Provide the (x, y) coordinate of the cell's center where the given text is located.  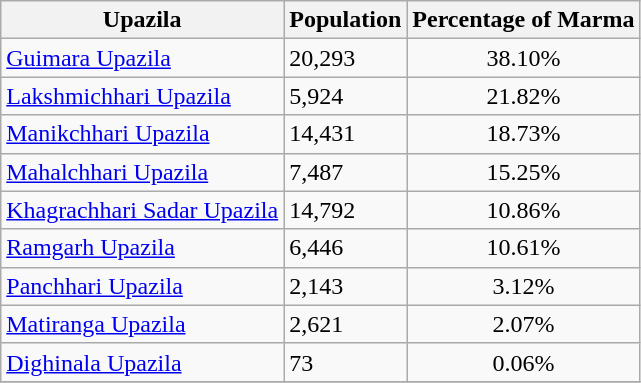
Population (346, 20)
Manikchhari Upazila (142, 134)
21.82% (524, 96)
Upazila (142, 20)
14,431 (346, 134)
14,792 (346, 210)
73 (346, 362)
Guimara Upazila (142, 58)
20,293 (346, 58)
2.07% (524, 324)
Panchhari Upazila (142, 286)
0.06% (524, 362)
Matiranga Upazila (142, 324)
Khagrachhari Sadar Upazila (142, 210)
15.25% (524, 172)
10.86% (524, 210)
5,924 (346, 96)
2,621 (346, 324)
Lakshmichhari Upazila (142, 96)
Dighinala Upazila (142, 362)
Mahalchhari Upazila (142, 172)
3.12% (524, 286)
Percentage of Marma (524, 20)
7,487 (346, 172)
6,446 (346, 248)
Ramgarh Upazila (142, 248)
38.10% (524, 58)
18.73% (524, 134)
2,143 (346, 286)
10.61% (524, 248)
